Capture the cell that displays the provided text and extract its (X, Y) central coordinate. 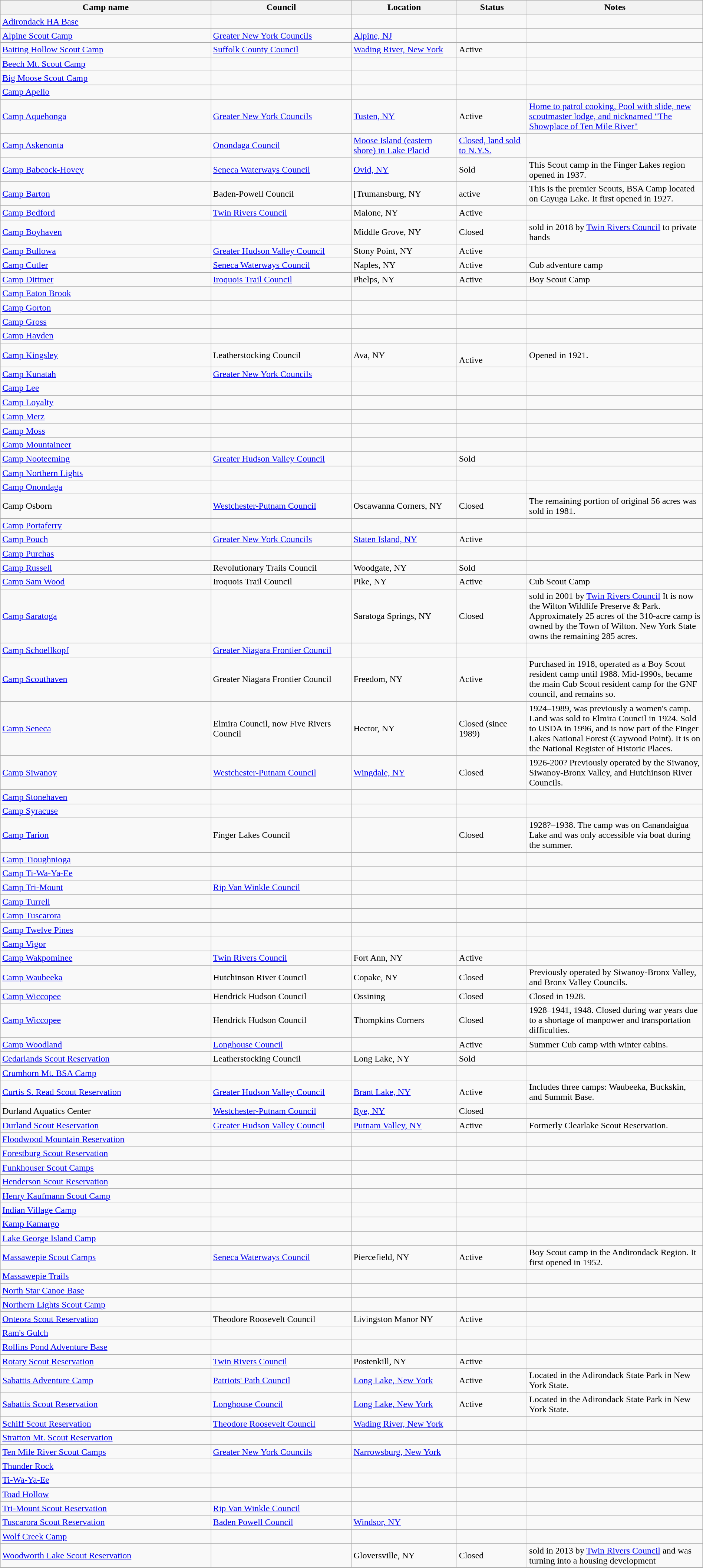
Henry Kaufmann Scout Camp (106, 1196)
Ava, NY (404, 355)
Windsor, NY (404, 1522)
Camp Syracuse (106, 811)
Notes (615, 7)
This is the premier Scouts, BSA Camp located on Cayuga Lake. It first opened in 1927. (615, 194)
Wolf Creek Camp (106, 1536)
Big Moose Scout Camp (106, 78)
Onondaga Council (281, 145)
Thompkins Corners (404, 1020)
Opened in 1921. (615, 355)
Long Lake, NY (404, 1059)
1928–1941, 1948. Closed during war years due to a shortage of manpower and transportation difficulties. (615, 1020)
Copake, NY (404, 977)
Council (281, 7)
Rotary Scout Reservation (106, 1361)
Boy Scout Camp (615, 279)
Tri-Mount Scout Reservation (106, 1508)
Camp Northern Lights (106, 473)
Middle Grove, NY (404, 232)
Camp Apello (106, 92)
Camp Moss (106, 430)
Ten Mile River Scout Camps (106, 1452)
Massawepie Scout Camps (106, 1257)
Camp Onondaga (106, 487)
Tuscarora Scout Reservation (106, 1522)
Funkhouser Scout Camps (106, 1168)
sold in 2018 by Twin Rivers Council to private hands (615, 232)
Camp Tarion (106, 835)
1926-200? Previously operated by the Siwanoy, Siwanoy-Bronx Valley, and Hutchinson River Councils. (615, 772)
Thunder Rock (106, 1466)
Closed (since 1989) (492, 728)
Northern Lights Scout Camp (106, 1305)
Summer Cub camp with winter cabins. (615, 1044)
Curtis S. Read Scout Reservation (106, 1092)
Elmira Council, now Five Rivers Council (281, 728)
Previously operated by Siwanoy-Bronx Valley, and Bronx Valley Councils. (615, 977)
Camp Kingsley (106, 355)
Cub adventure camp (615, 265)
active (492, 194)
Camp Bullowa (106, 251)
Rollins Pond Adventure Base (106, 1347)
Cub Scout Camp (615, 582)
Camp Eaton Brook (106, 293)
Camp Ti-Wa-Ya-Ee (106, 873)
North Star Canoe Base (106, 1290)
Moose Island (eastern shore) in Lake Placid (404, 145)
Formerly Clearlake Scout Reservation. (615, 1125)
Kamp Kamargo (106, 1224)
Camp Russell (106, 568)
Camp Gross (106, 322)
Camp Hayden (106, 336)
Ovid, NY (404, 169)
Crumhorn Mt. BSA Camp (106, 1073)
Durland Scout Reservation (106, 1125)
Malone, NY (404, 213)
Pike, NY (404, 582)
Wingdale, NY (404, 772)
[Trumansburg, NY (404, 194)
Narrowsburg, New York (404, 1452)
sold in 2013 by Twin Rivers Council and was turning into a housing development (615, 1555)
Finger Lakes Council (281, 835)
Camp Lee (106, 388)
Camp name (106, 7)
Cedarlands Scout Reservation (106, 1059)
Saratoga Springs, NY (404, 616)
Baden-Powell Council (281, 194)
Camp Siwanoy (106, 772)
Camp Waubeeka (106, 977)
Patriots' Path Council (281, 1380)
Includes three camps: Waubeeka, Buckskin, and Summit Base. (615, 1092)
Camp Purchas (106, 554)
Adirondack HA Base (106, 22)
Woodgate, NY (404, 568)
Lake George Island Camp (106, 1238)
Hutchinson River Council (281, 977)
Woodworth Lake Scout Reservation (106, 1555)
Floodwood Mountain Reservation (106, 1139)
Naples, NY (404, 265)
Freedom, NY (404, 679)
Camp Schoellkopf (106, 650)
Staten Island, NY (404, 539)
Schiff Scout Reservation (106, 1424)
Camp Boyhaven (106, 232)
Suffolk County Council (281, 50)
Alpine Scout Camp (106, 36)
Camp Loyalty (106, 402)
Camp Twelve Pines (106, 930)
Stony Point, NY (404, 251)
Camp Sam Wood (106, 582)
Gloversville, NY (404, 1555)
Camp Aquehonga (106, 116)
Brant Lake, NY (404, 1092)
Closed in 1928. (615, 996)
Piercefield, NY (404, 1257)
1928?–1938. The camp was on Canandaigua Lake and was only accessible via boat during the summer. (615, 835)
Henderson Scout Reservation (106, 1182)
Livingston Manor NY (404, 1319)
Location (404, 7)
Oscawanna Corners, NY (404, 506)
Baden Powell Council (281, 1522)
Ram's Gulch (106, 1333)
Durland Aquatics Center (106, 1111)
Phelps, NY (404, 279)
Camp Scouthaven (106, 679)
Camp Osborn (106, 506)
Onteora Scout Reservation (106, 1319)
Camp Cutler (106, 265)
Camp Tioughnioga (106, 859)
Camp Seneca (106, 728)
Camp Bedford (106, 213)
Ti-Wa-Ya-Ee (106, 1480)
Camp Vigor (106, 944)
Camp Mountaineer (106, 445)
Camp Woodland (106, 1044)
Camp Tri-Mount (106, 888)
Boy Scout camp in the Andirondack Region. It first opened in 1952. (615, 1257)
Camp Gorton (106, 308)
Camp Merz (106, 416)
Revolutionary Trails Council (281, 568)
Camp Dittmer (106, 279)
Stratton Mt. Scout Reservation (106, 1438)
Camp Babcock-Hovey (106, 169)
Alpine, NJ (404, 36)
Camp Wakpominee (106, 958)
Closed, land sold to N.Y.S. (492, 145)
Status (492, 7)
The remaining portion of original 56 acres was sold in 1981. (615, 506)
Camp Nooteeming (106, 459)
Toad Hollow (106, 1494)
Home to patrol cooking, Pool with slide, new scoutmaster lodge, and nicknamed "The Showplace of Ten Mile River" (615, 116)
Camp Portaferry (106, 525)
Rye, NY (404, 1111)
Tusten, NY (404, 116)
Camp Turrell (106, 902)
Sabattis Scout Reservation (106, 1405)
Hector, NY (404, 728)
Camp Pouch (106, 539)
Indian Village Camp (106, 1210)
Camp Askenonta (106, 145)
Fort Ann, NY (404, 958)
Camp Kunatah (106, 374)
Camp Saratoga (106, 616)
Beech Mt. Scout Camp (106, 64)
Camp Barton (106, 194)
Forestburg Scout Reservation (106, 1154)
Massawepie Trails (106, 1276)
Sabattis Adventure Camp (106, 1380)
Baiting Hollow Scout Camp (106, 50)
Camp Stonehaven (106, 797)
Putnam Valley, NY (404, 1125)
Ossining (404, 996)
Postenkill, NY (404, 1361)
This Scout camp in the Finger Lakes region opened in 1937. (615, 169)
Camp Tuscarora (106, 916)
